From the cell containing the given text, extract its center point as (X, Y) coordinate. 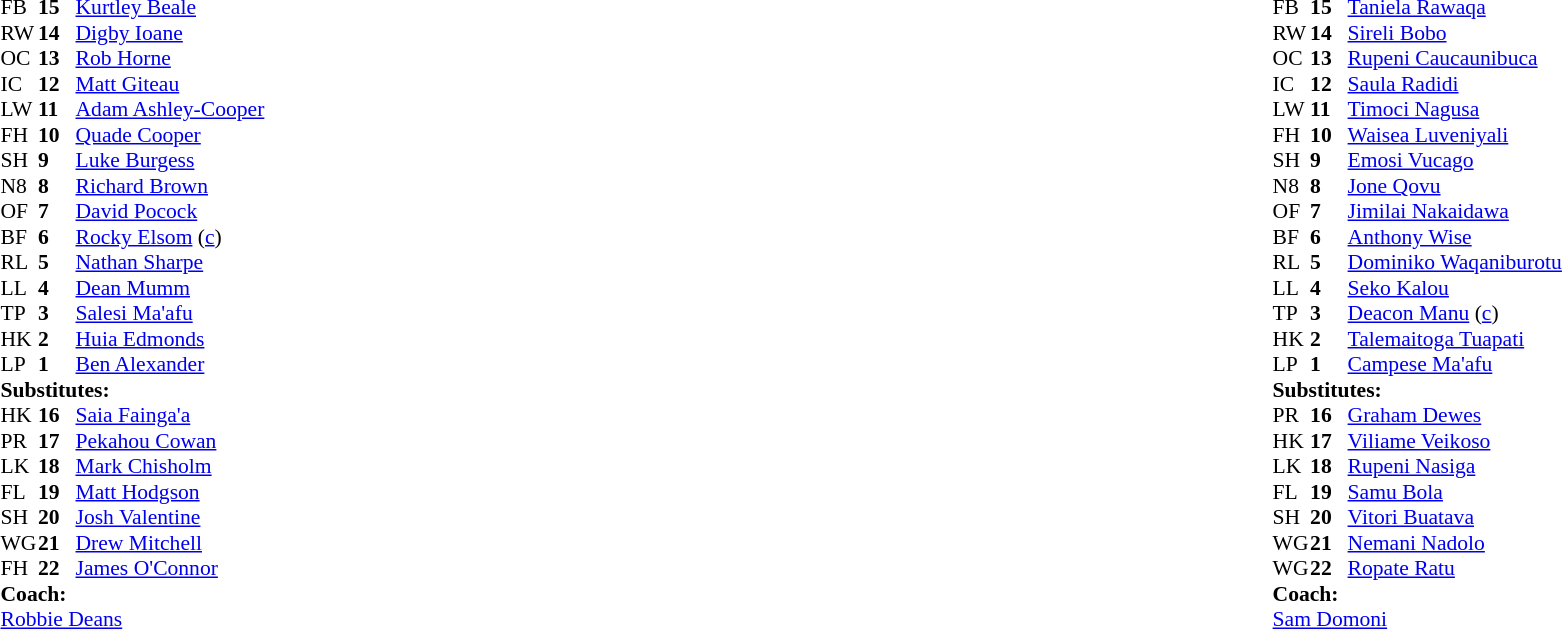
Samu Bola (1455, 492)
Pekahou Cowan (170, 441)
Rupeni Caucaunibuca (1455, 59)
Nathan Sharpe (170, 263)
Saia Fainga'a (170, 415)
Huia Edmonds (170, 339)
Seko Kalou (1455, 288)
Quade Cooper (170, 135)
Richard Brown (170, 186)
Dean Mumm (170, 288)
Drew Mitchell (170, 543)
Waisea Luveniyali (1455, 135)
Dominiko Waqaniburotu (1455, 263)
Campese Ma'afu (1455, 365)
Rob Horne (170, 59)
Josh Valentine (170, 517)
David Pocock (170, 211)
Salesi Ma'afu (170, 313)
Vitori Buatava (1455, 517)
Ropate Ratu (1455, 569)
Adam Ashley-Cooper (170, 109)
Ben Alexander (170, 365)
Emosi Vucago (1455, 161)
Rocky Elsom (c) (170, 237)
Luke Burgess (170, 161)
Viliame Veikoso (1455, 441)
Sireli Bobo (1455, 33)
Graham Dewes (1455, 415)
Rupeni Nasiga (1455, 467)
James O'Connor (170, 569)
Matt Hodgson (170, 492)
Nemani Nadolo (1455, 543)
Timoci Nagusa (1455, 109)
Deacon Manu (c) (1455, 313)
Saula Radidi (1455, 84)
Anthony Wise (1455, 237)
Jone Qovu (1455, 186)
Talemaitoga Tuapati (1455, 339)
Matt Giteau (170, 84)
Digby Ioane (170, 33)
Mark Chisholm (170, 467)
Jimilai Nakaidawa (1455, 211)
